From the cell containing the given text, extract its center point as (X, Y) coordinate. 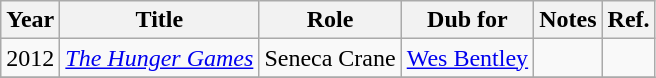
Seneca Crane (330, 58)
Ref. (628, 20)
2012 (30, 58)
Year (30, 20)
The Hunger Games (160, 58)
Notes (568, 20)
Title (160, 20)
Dub for (467, 20)
Role (330, 20)
Wes Bentley (467, 58)
